Search for the cell housing the specified text and yield its [X, Y] center coordinate. 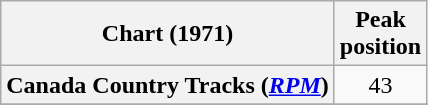
43 [380, 85]
Peakposition [380, 34]
Chart (1971) [168, 34]
Canada Country Tracks (RPM) [168, 85]
